From the cell containing the given text, extract its center point as [x, y] coordinate. 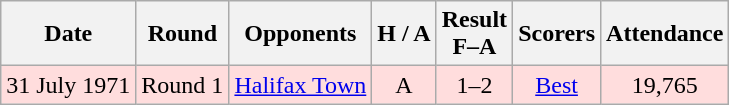
A [404, 85]
31 July 1971 [68, 85]
Date [68, 34]
Scorers [557, 34]
Halifax Town [300, 85]
Best [557, 85]
Opponents [300, 34]
Round [182, 34]
19,765 [665, 85]
Round 1 [182, 85]
1–2 [474, 85]
ResultF–A [474, 34]
H / A [404, 34]
Attendance [665, 34]
